Capture the cell that displays the provided text and extract its (x, y) central coordinate. 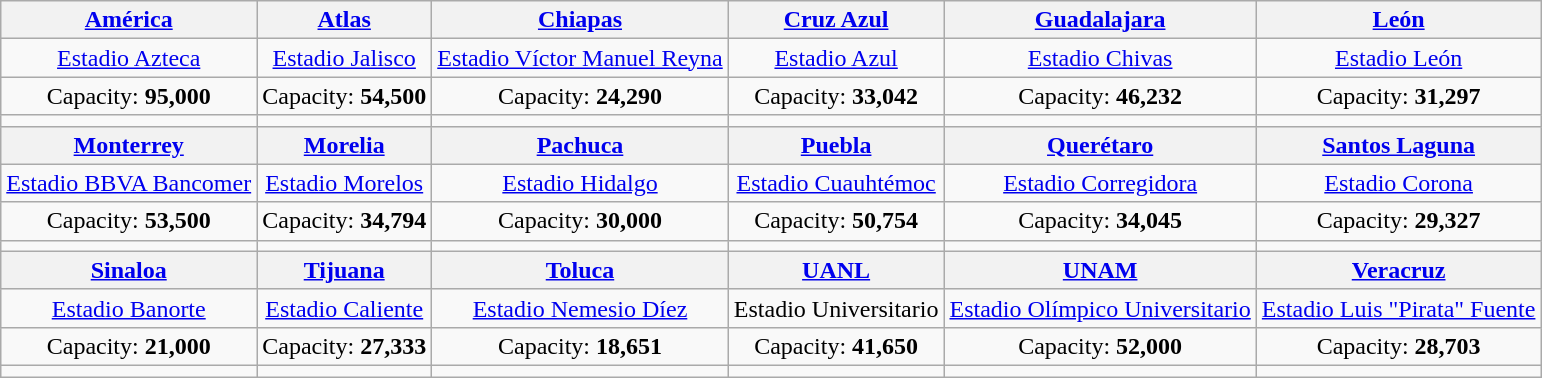
Estadio Universitario (836, 308)
Capacity: 46,232 (1100, 96)
Capacity: 18,651 (580, 346)
Estadio Azul (836, 58)
Capacity: 24,290 (580, 96)
Tijuana (344, 270)
Capacity: 27,333 (344, 346)
Atlas (344, 20)
Capacity: 41,650 (836, 346)
Estadio Azteca (129, 58)
Pachuca (580, 145)
Capacity: 31,297 (1398, 96)
Capacity: 54,500 (344, 96)
Capacity: 33,042 (836, 96)
Veracruz (1398, 270)
Capacity: 21,000 (129, 346)
Capacity: 53,500 (129, 221)
Chiapas (580, 20)
Capacity: 28,703 (1398, 346)
Estadio Hidalgo (580, 183)
Estadio Caliente (344, 308)
Sinaloa (129, 270)
Monterrey (129, 145)
UNAM (1100, 270)
UANL (836, 270)
Capacity: 29,327 (1398, 221)
Toluca (580, 270)
América (129, 20)
Capacity: 30,000 (580, 221)
León (1398, 20)
Capacity: 34,045 (1100, 221)
Capacity: 50,754 (836, 221)
Estadio Chivas (1100, 58)
Estadio Nemesio Díez (580, 308)
Capacity: 52,000 (1100, 346)
Capacity: 95,000 (129, 96)
Santos Laguna (1398, 145)
Capacity: 34,794 (344, 221)
Estadio Jalisco (344, 58)
Estadio León (1398, 58)
Cruz Azul (836, 20)
Estadio Corregidora (1100, 183)
Estadio Banorte (129, 308)
Puebla (836, 145)
Estadio Morelos (344, 183)
Querétaro (1100, 145)
Estadio Luis "Pirata" Fuente (1398, 308)
Estadio Cuauhtémoc (836, 183)
Estadio Víctor Manuel Reyna (580, 58)
Estadio Corona (1398, 183)
Estadio BBVA Bancomer (129, 183)
Morelia (344, 145)
Guadalajara (1100, 20)
Estadio Olímpico Universitario (1100, 308)
